Locate the cell with the specified text and output its [X, Y] center coordinate. 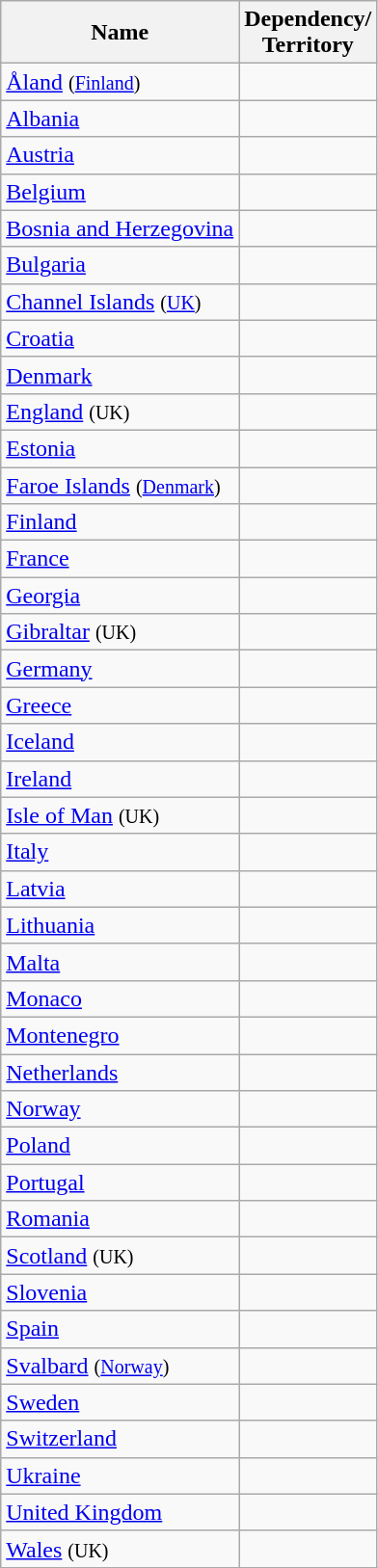
Lithuania [120, 925]
Poland [120, 1146]
Germany [120, 669]
Ukraine [120, 1475]
Finland [120, 522]
Monaco [120, 998]
France [120, 559]
Georgia [120, 596]
Bulgaria [120, 265]
Latvia [120, 889]
Dependency/Territory [309, 33]
Åland (Finland) [120, 82]
Belgium [120, 192]
Spain [120, 1329]
Name [120, 33]
Greece [120, 705]
Denmark [120, 375]
Switzerland [120, 1439]
Malta [120, 962]
Estonia [120, 448]
Isle of Man (UK) [120, 815]
Slovenia [120, 1292]
Svalbard (Norway) [120, 1366]
Croatia [120, 338]
Channel Islands (UK) [120, 302]
Gibraltar (UK) [120, 632]
Portugal [120, 1183]
Netherlands [120, 1073]
Italy [120, 852]
Faroe Islands (Denmark) [120, 485]
United Kingdom [120, 1512]
Ireland [120, 779]
Iceland [120, 742]
Bosnia and Herzegovina [120, 228]
Montenegro [120, 1035]
Albania [120, 119]
Austria [120, 155]
Sweden [120, 1402]
Scotland (UK) [120, 1256]
England (UK) [120, 412]
Norway [120, 1109]
Romania [120, 1219]
Wales (UK) [120, 1549]
